Capture the cell that displays the provided text and extract its [x, y] central coordinate. 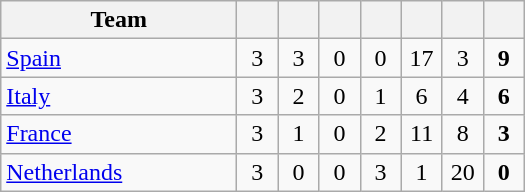
8 [462, 134]
Italy [119, 96]
France [119, 134]
11 [422, 134]
Netherlands [119, 172]
4 [462, 96]
17 [422, 58]
Team [119, 20]
20 [462, 172]
Spain [119, 58]
9 [504, 58]
